Search for the cell housing the specified text and yield its (x, y) center coordinate. 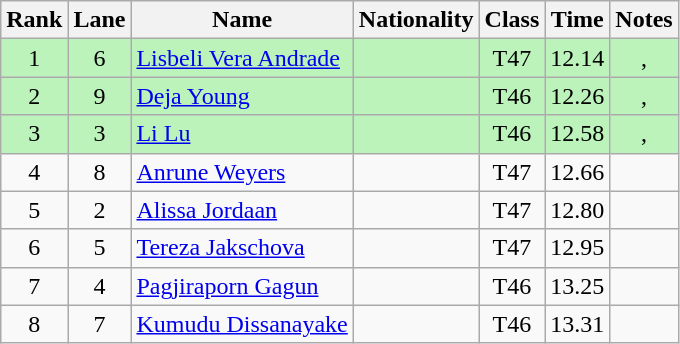
Li Lu (242, 134)
Class (512, 20)
13.25 (578, 286)
1 (34, 58)
13.31 (578, 324)
Tereza Jakschova (242, 248)
Name (242, 20)
Lisbeli Vera Andrade (242, 58)
12.95 (578, 248)
Deja Young (242, 96)
12.14 (578, 58)
9 (100, 96)
12.58 (578, 134)
Time (578, 20)
Notes (644, 20)
12.80 (578, 210)
Nationality (416, 20)
Anrune Weyers (242, 172)
Kumudu Dissanayake (242, 324)
Pagjiraporn Gagun (242, 286)
12.26 (578, 96)
12.66 (578, 172)
Rank (34, 20)
Alissa Jordaan (242, 210)
Lane (100, 20)
